Identify which cell holds the provided text, then report its [X, Y] central coordinate. 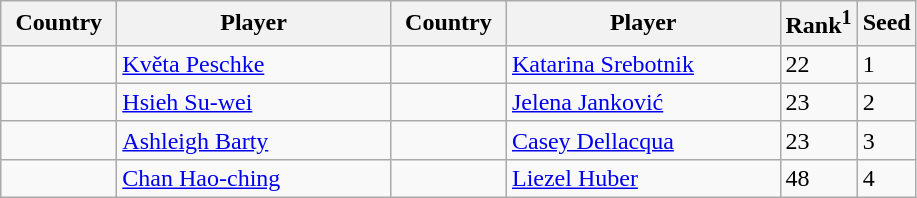
Casey Dellacqua [643, 140]
Seed [886, 24]
Liezel Huber [643, 178]
Chan Hao-ching [254, 178]
3 [886, 140]
1 [886, 64]
Ashleigh Barty [254, 140]
48 [818, 178]
Jelena Janković [643, 102]
Rank1 [818, 24]
22 [818, 64]
Hsieh Su-wei [254, 102]
Květa Peschke [254, 64]
2 [886, 102]
4 [886, 178]
Katarina Srebotnik [643, 64]
